Find where the given text appears and provide that cell's center as (x, y) coordinate. 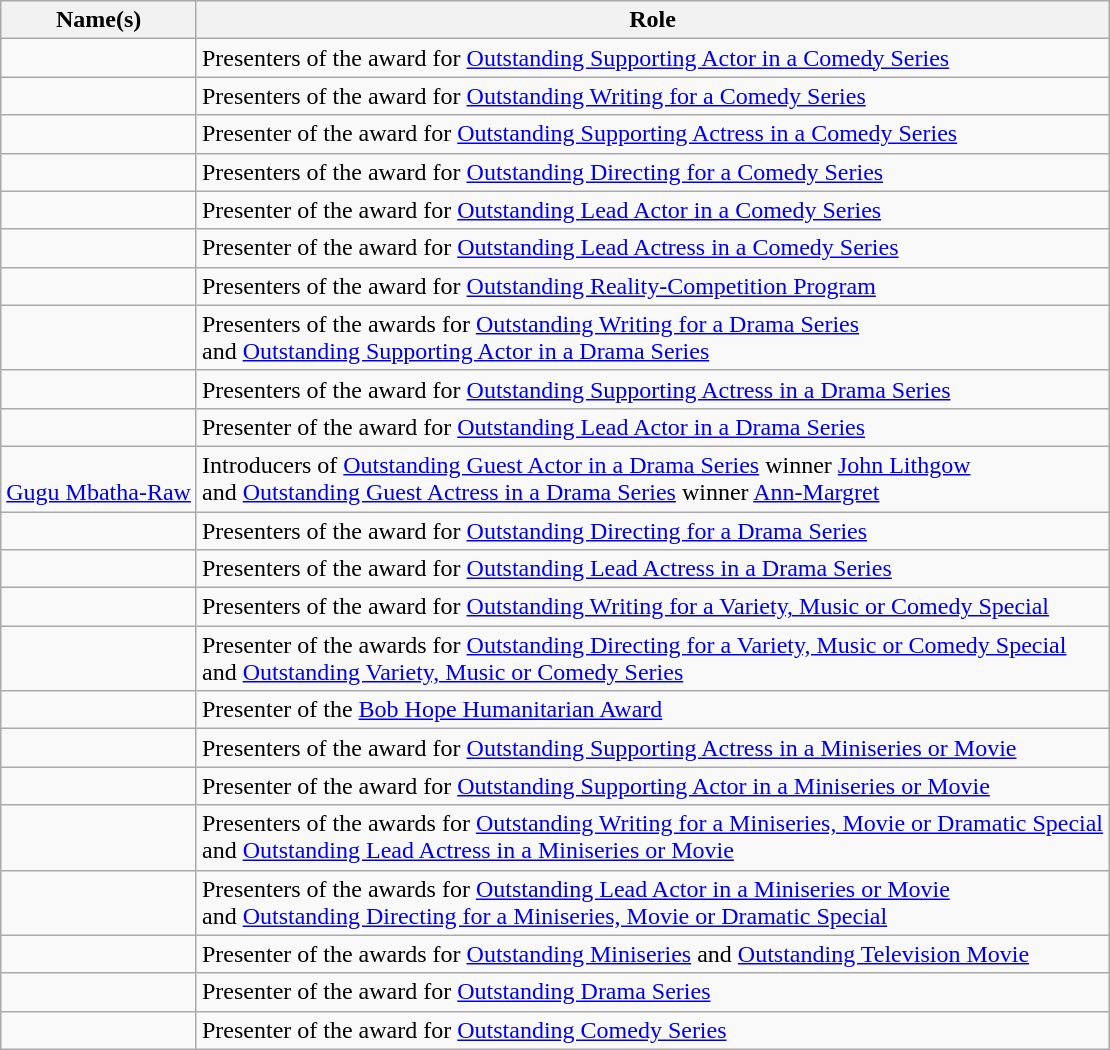
Presenter of the award for Outstanding Lead Actor in a Drama Series (652, 427)
Name(s) (99, 20)
Presenters of the award for Outstanding Supporting Actress in a Miniseries or Movie (652, 748)
Presenters of the award for Outstanding Reality-Competition Program (652, 286)
Presenter of the award for Outstanding Drama Series (652, 992)
Presenters of the awards for Outstanding Writing for a Drama Seriesand Outstanding Supporting Actor in a Drama Series (652, 338)
Presenters of the award for Outstanding Lead Actress in a Drama Series (652, 569)
Presenters of the award for Outstanding Supporting Actress in a Drama Series (652, 389)
Presenters of the award for Outstanding Directing for a Drama Series (652, 531)
Presenters of the awards for Outstanding Writing for a Miniseries, Movie or Dramatic Specialand Outstanding Lead Actress in a Miniseries or Movie (652, 838)
Presenter of the Bob Hope Humanitarian Award (652, 710)
Presenter of the award for Outstanding Supporting Actress in a Comedy Series (652, 134)
Presenter of the award for Outstanding Comedy Series (652, 1030)
Presenters of the award for Outstanding Writing for a Comedy Series (652, 96)
Gugu Mbatha-Raw (99, 478)
Presenter of the award for Outstanding Lead Actor in a Comedy Series (652, 210)
Presenter of the awards for Outstanding Miniseries and Outstanding Television Movie (652, 954)
Presenter of the award for Outstanding Lead Actress in a Comedy Series (652, 248)
Presenters of the award for Outstanding Directing for a Comedy Series (652, 172)
Role (652, 20)
Introducers of Outstanding Guest Actor in a Drama Series winner John Lithgow and Outstanding Guest Actress in a Drama Series winner Ann-Margret (652, 478)
Presenters of the award for Outstanding Supporting Actor in a Comedy Series (652, 58)
Presenter of the award for Outstanding Supporting Actor in a Miniseries or Movie (652, 786)
Presenters of the award for Outstanding Writing for a Variety, Music or Comedy Special (652, 607)
Presenters of the awards for Outstanding Lead Actor in a Miniseries or Movieand Outstanding Directing for a Miniseries, Movie or Dramatic Special (652, 902)
Presenter of the awards for Outstanding Directing for a Variety, Music or Comedy Specialand Outstanding Variety, Music or Comedy Series (652, 658)
